Provide the (x, y) coordinate of the cell's center where the given text is located.  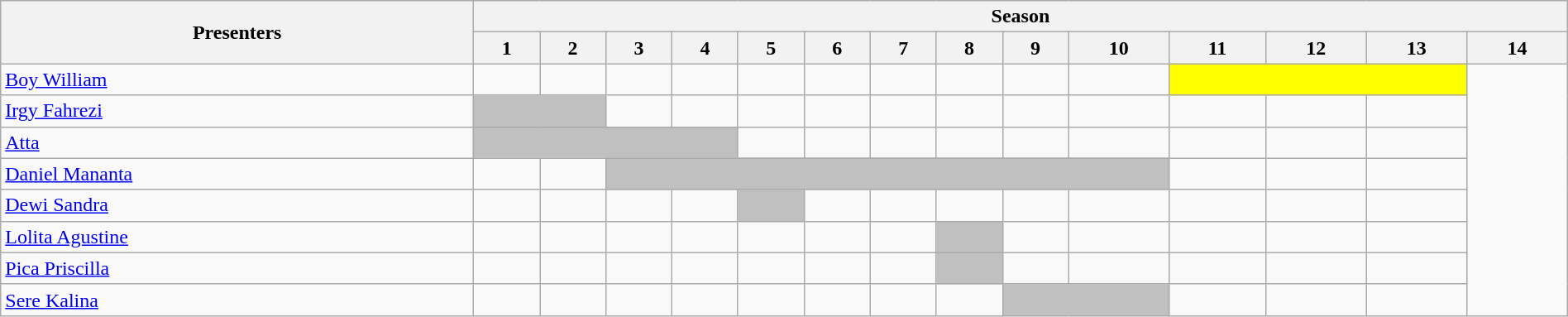
Season (1021, 17)
10 (1119, 48)
14 (1518, 48)
Pica Priscilla (237, 268)
Boy William (237, 79)
4 (705, 48)
Dewi Sandra (237, 205)
7 (903, 48)
13 (1417, 48)
Irgy Fahrezi (237, 111)
3 (639, 48)
1 (507, 48)
6 (837, 48)
5 (771, 48)
2 (573, 48)
Sere Kalina (237, 300)
Atta (237, 142)
Presenters (237, 32)
8 (969, 48)
12 (1316, 48)
9 (1035, 48)
Daniel Mananta (237, 174)
Lolita Agustine (237, 237)
11 (1217, 48)
